Pinpoint the cell where the given text exists, returning its [x, y] midpoint coordinate. 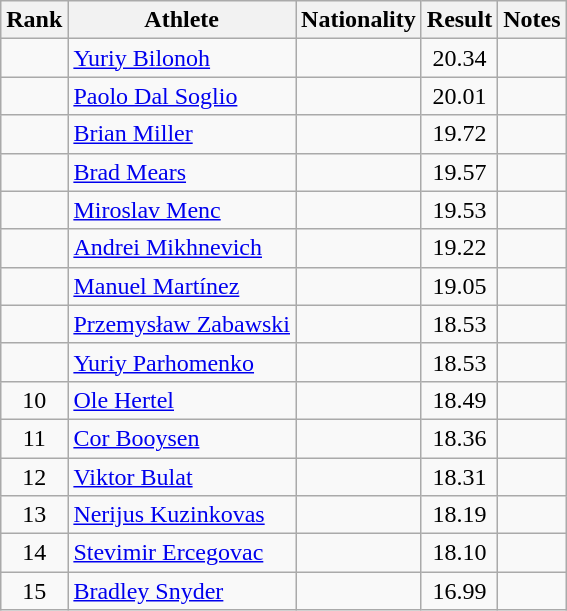
Manuel Martínez [182, 286]
Athlete [182, 20]
20.34 [459, 58]
Brad Mears [182, 172]
Paolo Dal Soglio [182, 96]
13 [34, 515]
Yuriy Bilonoh [182, 58]
18.31 [459, 477]
Nationality [359, 20]
Stevimir Ercegovac [182, 553]
Ole Hertel [182, 400]
14 [34, 553]
19.22 [459, 248]
Bradley Snyder [182, 591]
Cor Booysen [182, 438]
Miroslav Menc [182, 210]
Nerijus Kuzinkovas [182, 515]
19.72 [459, 134]
19.53 [459, 210]
Result [459, 20]
18.36 [459, 438]
12 [34, 477]
18.19 [459, 515]
Yuriy Parhomenko [182, 362]
18.49 [459, 400]
15 [34, 591]
Rank [34, 20]
Viktor Bulat [182, 477]
18.10 [459, 553]
Przemysław Zabawski [182, 324]
20.01 [459, 96]
11 [34, 438]
Notes [532, 20]
10 [34, 400]
19.05 [459, 286]
Andrei Mikhnevich [182, 248]
Brian Miller [182, 134]
19.57 [459, 172]
16.99 [459, 591]
